Search for the cell housing the specified text and yield its [x, y] center coordinate. 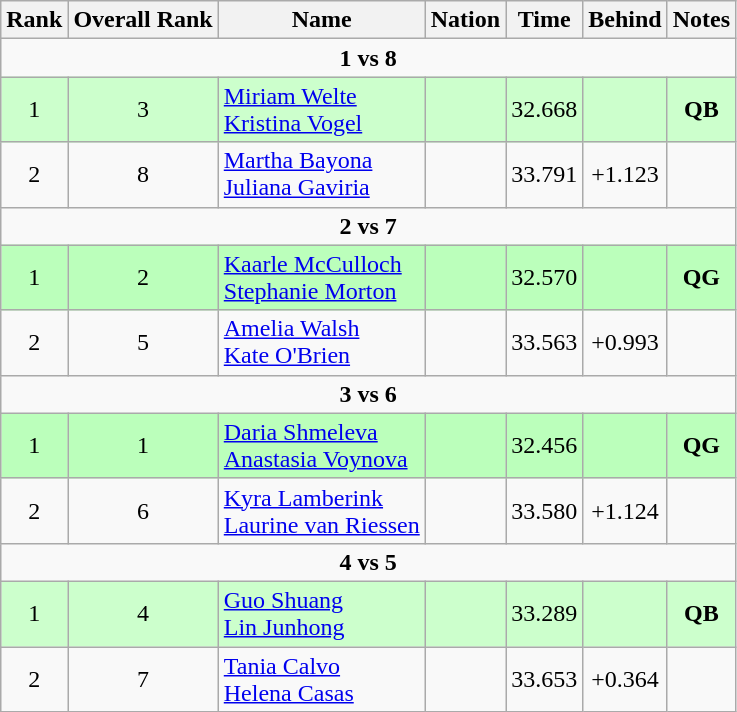
Miriam WelteKristina Vogel [322, 110]
33.653 [544, 678]
33.289 [544, 614]
Time [544, 20]
Kyra LamberinkLaurine van Riessen [322, 510]
Daria ShmelevaAnastasia Voynova [322, 446]
32.456 [544, 446]
Name [322, 20]
Martha BayonaJuliana Gaviria [322, 174]
4 vs 5 [368, 562]
32.570 [544, 278]
33.563 [544, 342]
4 [143, 614]
2 vs 7 [368, 226]
3 vs 6 [368, 394]
Notes [701, 20]
8 [143, 174]
Rank [34, 20]
Amelia WalshKate O'Brien [322, 342]
+1.123 [625, 174]
Tania CalvoHelena Casas [322, 678]
+0.993 [625, 342]
Kaarle McCullochStephanie Morton [322, 278]
33.580 [544, 510]
Overall Rank [143, 20]
32.668 [544, 110]
33.791 [544, 174]
5 [143, 342]
Nation [465, 20]
6 [143, 510]
Behind [625, 20]
+1.124 [625, 510]
3 [143, 110]
+0.364 [625, 678]
Guo ShuangLin Junhong [322, 614]
7 [143, 678]
1 vs 8 [368, 58]
